Identify which cell holds the provided text, then report its (x, y) central coordinate. 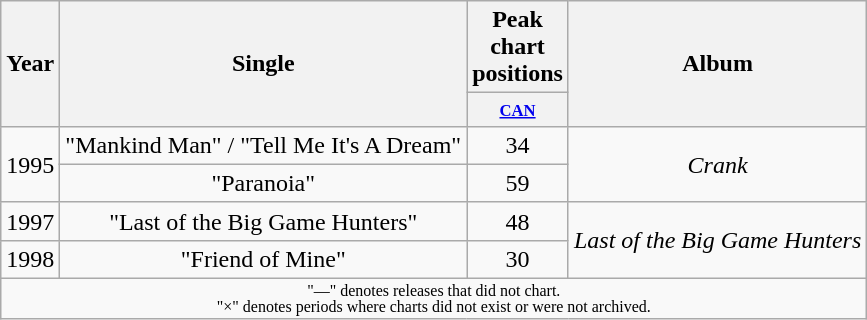
30 (518, 259)
34 (518, 145)
Album (717, 64)
59 (518, 183)
"Mankind Man" / "Tell Me It's A Dream" (264, 145)
Crank (717, 164)
"Friend of Mine" (264, 259)
Peak chart positions (518, 47)
"—" denotes releases that did not chart."×" denotes periods where charts did not exist or were not archived. (434, 300)
"Paranoia" (264, 183)
1995 (30, 164)
Last of the Big Game Hunters (717, 240)
Year (30, 64)
"Last of the Big Game Hunters" (264, 221)
Single (264, 64)
1997 (30, 221)
1998 (30, 259)
CAN (518, 110)
48 (518, 221)
